Search for the cell housing the specified text and yield its [X, Y] center coordinate. 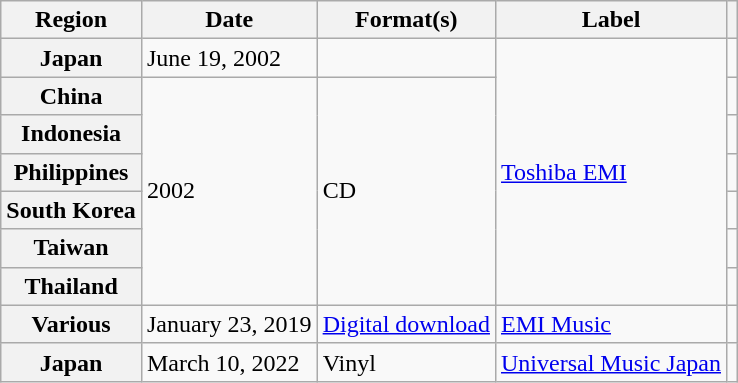
CD [406, 191]
Philippines [72, 172]
Region [72, 20]
June 19, 2002 [229, 58]
2002 [229, 191]
Taiwan [72, 248]
China [72, 96]
Date [229, 20]
Vinyl [406, 362]
Various [72, 324]
Format(s) [406, 20]
Indonesia [72, 134]
Universal Music Japan [610, 362]
March 10, 2022 [229, 362]
Thailand [72, 286]
Toshiba EMI [610, 172]
South Korea [72, 210]
Digital download [406, 324]
January 23, 2019 [229, 324]
EMI Music [610, 324]
Label [610, 20]
